Find where the given text appears and provide that cell's center as (x, y) coordinate. 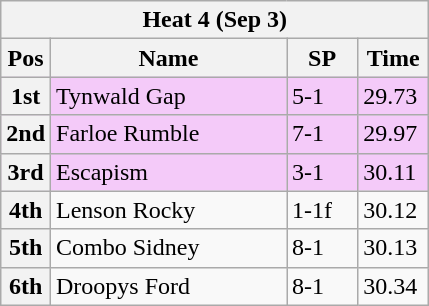
5th (26, 248)
Escapism (169, 172)
6th (26, 286)
Heat 4 (Sep 3) (215, 20)
29.97 (394, 134)
Farloe Rumble (169, 134)
30.34 (394, 286)
Name (169, 58)
Lenson Rocky (169, 210)
30.13 (394, 248)
3-1 (322, 172)
Droopys Ford (169, 286)
29.73 (394, 96)
3rd (26, 172)
Pos (26, 58)
1-1f (322, 210)
30.12 (394, 210)
30.11 (394, 172)
2nd (26, 134)
Time (394, 58)
SP (322, 58)
7-1 (322, 134)
5-1 (322, 96)
4th (26, 210)
1st (26, 96)
Tynwald Gap (169, 96)
Combo Sidney (169, 248)
